Scan for the cell matching the given text and deliver its (X, Y) coordinate at center. 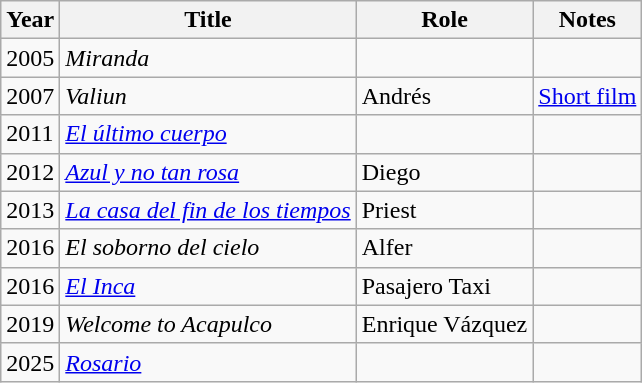
La casa del fin de los tiempos (208, 210)
Pasajero Taxi (444, 286)
Azul y no tan rosa (208, 172)
Valiun (208, 96)
2013 (30, 210)
2011 (30, 134)
Priest (444, 210)
2012 (30, 172)
Andrés (444, 96)
Short film (588, 96)
El último cuerpo (208, 134)
Diego (444, 172)
Welcome to Acapulco (208, 324)
Year (30, 20)
Title (208, 20)
Role (444, 20)
Notes (588, 20)
Miranda (208, 58)
2025 (30, 362)
El Inca (208, 286)
2019 (30, 324)
2007 (30, 96)
Enrique Vázquez (444, 324)
Alfer (444, 248)
Rosario (208, 362)
El soborno del cielo (208, 248)
2005 (30, 58)
